Provide the [x, y] coordinate of the cell's center where the given text is located.  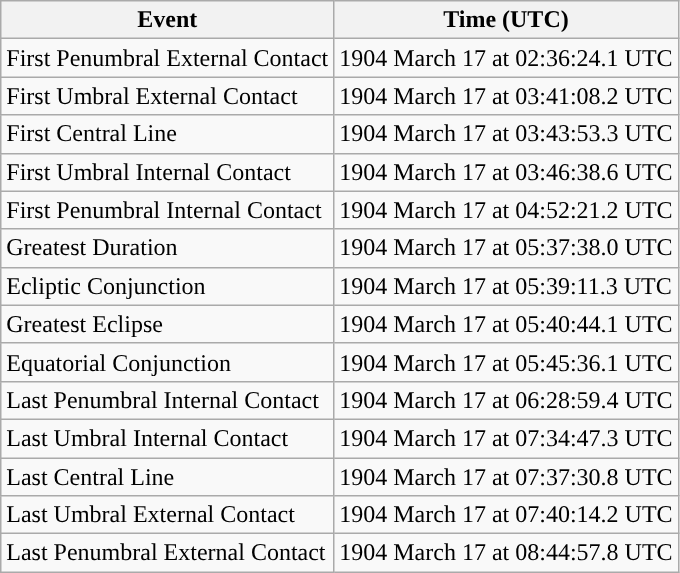
First Umbral External Contact [168, 96]
First Umbral Internal Contact [168, 172]
Last Penumbral External Contact [168, 553]
First Penumbral External Contact [168, 58]
Event [168, 20]
1904 March 17 at 06:28:59.4 UTC [506, 400]
1904 March 17 at 08:44:57.8 UTC [506, 553]
First Central Line [168, 134]
Last Penumbral Internal Contact [168, 400]
1904 March 17 at 04:52:21.2 UTC [506, 210]
Last Umbral Internal Contact [168, 438]
Equatorial Conjunction [168, 362]
1904 March 17 at 05:39:11.3 UTC [506, 286]
Greatest Duration [168, 248]
1904 March 17 at 05:45:36.1 UTC [506, 362]
1904 March 17 at 05:40:44.1 UTC [506, 324]
Last Central Line [168, 477]
1904 March 17 at 03:46:38.6 UTC [506, 172]
Ecliptic Conjunction [168, 286]
Time (UTC) [506, 20]
1904 March 17 at 03:41:08.2 UTC [506, 96]
1904 March 17 at 07:40:14.2 UTC [506, 515]
1904 March 17 at 02:36:24.1 UTC [506, 58]
Last Umbral External Contact [168, 515]
First Penumbral Internal Contact [168, 210]
1904 March 17 at 07:37:30.8 UTC [506, 477]
Greatest Eclipse [168, 324]
1904 March 17 at 07:34:47.3 UTC [506, 438]
1904 March 17 at 03:43:53.3 UTC [506, 134]
1904 March 17 at 05:37:38.0 UTC [506, 248]
